Return the (X, Y) coordinate for the center point of the cell that contains the specified text.  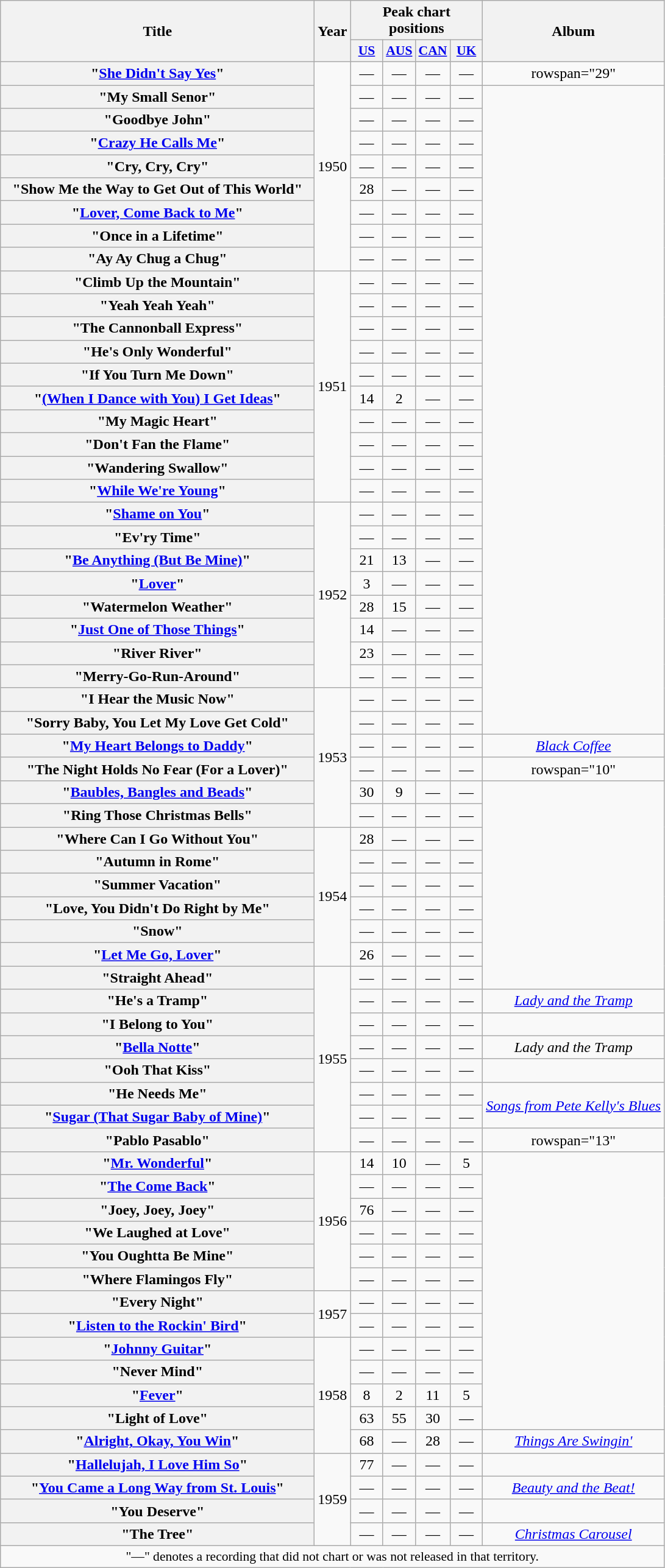
"The Come Back" (157, 1186)
"River River" (157, 653)
"Straight Ahead" (157, 978)
CAN (433, 51)
"Joey, Joey, Joey" (157, 1209)
UK (466, 51)
"Show Me the Way to Get Out of This World" (157, 189)
"You Came a Long Way from St. Louis" (157, 1488)
"He's Only Wonderful" (157, 351)
"Wandering Swallow" (157, 467)
"Be Anything (But Be Mine)" (157, 560)
"Ay Ay Chug a Chug" (157, 259)
"Lover, Come Back to Me" (157, 213)
"Goodbye John" (157, 120)
US (367, 51)
"Baubles, Bangles and Beads" (157, 792)
Album (574, 32)
"Sorry Baby, You Let My Love Get Cold" (157, 722)
"Listen to the Rockin' Bird" (157, 1326)
"Watermelon Weather" (157, 607)
"The Tree" (157, 1534)
21 (367, 560)
1958 (333, 1395)
76 (367, 1209)
AUS (399, 51)
Peak chart positions (417, 21)
11 (433, 1395)
1952 (333, 595)
"Crazy He Calls Me" (157, 143)
"Bella Notte" (157, 1047)
"My Magic Heart" (157, 421)
"Summer Vacation" (157, 885)
"Don't Fan the Flame" (157, 444)
3 (367, 584)
9 (399, 792)
Title (157, 32)
"Where Flamingos Fly" (157, 1279)
"Once in a Lifetime" (157, 236)
"Pablo Pasablo" (157, 1140)
Black Coffee (574, 746)
"You Oughtta Be Mine" (157, 1256)
rowspan="29" (574, 73)
63 (367, 1418)
"While We're Young" (157, 491)
1957 (333, 1314)
"Shame on You" (157, 514)
"The Night Holds No Fear (For a Lover)" (157, 769)
"The Cannonball Express" (157, 328)
"—" denotes a recording that did not chart or was not released in that territory. (333, 1556)
"Cry, Cry, Cry" (157, 166)
1956 (333, 1221)
"If You Turn Me Down" (157, 375)
77 (367, 1464)
"My Heart Belongs to Daddy" (157, 746)
"You Deserve" (157, 1511)
Songs from Pete Kelly's Blues (574, 1105)
"Ring Those Christmas Bells" (157, 815)
1959 (333, 1499)
"Let Me Go, Lover" (157, 955)
23 (367, 653)
"Yeah Yeah Yeah" (157, 305)
rowspan="10" (574, 769)
8 (367, 1395)
"Ev'ry Time" (157, 537)
Christmas Carousel (574, 1534)
"Never Mind" (157, 1372)
"I Hear the Music Now" (157, 699)
15 (399, 607)
Year (333, 32)
"Ooh That Kiss" (157, 1070)
"Lover" (157, 584)
"Johnny Guitar" (157, 1349)
26 (367, 955)
"Every Night" (157, 1302)
1954 (333, 897)
Things Are Swingin' (574, 1441)
"Merry-Go-Run-Around" (157, 676)
"We Laughed at Love" (157, 1233)
"Light of Love" (157, 1418)
"He Needs Me" (157, 1093)
"Just One of Those Things" (157, 630)
"My Small Senor" (157, 97)
"Hallelujah, I Love Him So" (157, 1464)
1950 (333, 166)
"She Didn't Say Yes" (157, 73)
1955 (333, 1059)
"Mr. Wonderful" (157, 1163)
Beauty and the Beat! (574, 1488)
"Sugar (That Sugar Baby of Mine)" (157, 1117)
"(When I Dance with You) I Get Ideas" (157, 398)
"Climb Up the Mountain" (157, 282)
1951 (333, 386)
"Where Can I Go Without You" (157, 839)
1953 (333, 757)
"Autumn in Rome" (157, 862)
13 (399, 560)
"Fever" (157, 1395)
rowspan="13" (574, 1140)
"Snow" (157, 931)
"Alright, Okay, You Win" (157, 1441)
10 (399, 1163)
"He's a Tramp" (157, 1001)
55 (399, 1418)
"I Belong to You" (157, 1024)
68 (367, 1441)
"Love, You Didn't Do Right by Me" (157, 908)
